Extract the (X, Y) coordinate from the center of the cell holding the provided text.  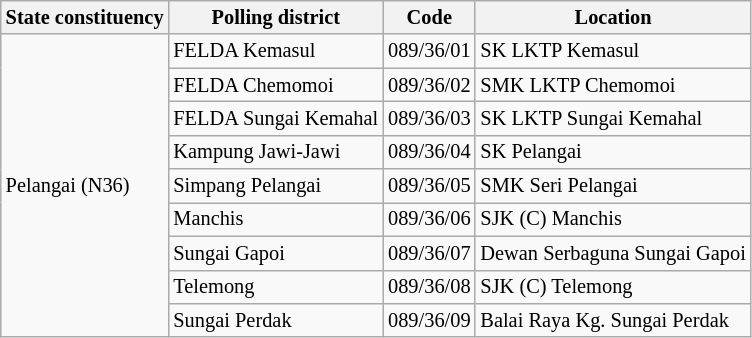
089/36/03 (429, 118)
FELDA Kemasul (276, 51)
Code (429, 17)
SMK LKTP Chemomoi (612, 85)
089/36/01 (429, 51)
Sungai Gapoi (276, 253)
SJK (C) Telemong (612, 287)
Balai Raya Kg. Sungai Perdak (612, 320)
Dewan Serbaguna Sungai Gapoi (612, 253)
SK LKTP Kemasul (612, 51)
089/36/07 (429, 253)
SK LKTP Sungai Kemahal (612, 118)
SK Pelangai (612, 152)
Manchis (276, 219)
FELDA Sungai Kemahal (276, 118)
089/36/04 (429, 152)
089/36/06 (429, 219)
Kampung Jawi-Jawi (276, 152)
Polling district (276, 17)
SJK (C) Manchis (612, 219)
SMK Seri Pelangai (612, 186)
089/36/09 (429, 320)
Sungai Perdak (276, 320)
089/36/02 (429, 85)
089/36/05 (429, 186)
State constituency (85, 17)
Pelangai (N36) (85, 186)
FELDA Chemomoi (276, 85)
Location (612, 17)
089/36/08 (429, 287)
Telemong (276, 287)
Simpang Pelangai (276, 186)
